Search for the cell housing the specified text and yield its (x, y) center coordinate. 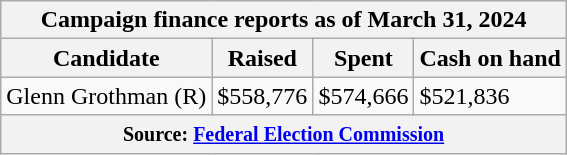
Candidate (106, 58)
$558,776 (262, 96)
Raised (262, 58)
Glenn Grothman (R) (106, 96)
Spent (364, 58)
$521,836 (490, 96)
Cash on hand (490, 58)
Campaign finance reports as of March 31, 2024 (284, 20)
Source: Federal Election Commission (284, 134)
$574,666 (364, 96)
